For the text-containing cell, return its midpoint in [X, Y] coordinate format. 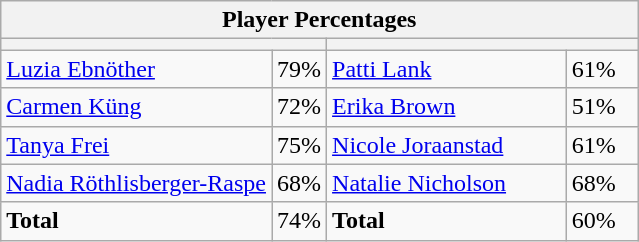
79% [300, 69]
Player Percentages [320, 20]
Luzia Ebnöther [136, 69]
Carmen Küng [136, 107]
Nadia Röthlisberger-Raspe [136, 183]
Erika Brown [447, 107]
74% [300, 221]
Natalie Nicholson [447, 183]
72% [300, 107]
51% [602, 107]
Tanya Frei [136, 145]
60% [602, 221]
75% [300, 145]
Nicole Joraanstad [447, 145]
Patti Lank [447, 69]
